For the text-containing cell, return its midpoint in [X, Y] coordinate format. 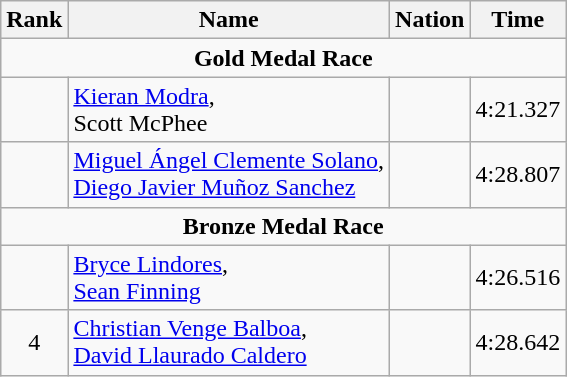
Name [229, 20]
Nation [430, 20]
4:28.807 [518, 174]
Bronze Medal Race [284, 226]
Rank [34, 20]
4:26.516 [518, 278]
4:21.327 [518, 110]
Christian Venge Balboa,David Llaurado Caldero [229, 342]
Time [518, 20]
Bryce Lindores,Sean Finning [229, 278]
Miguel Ángel Clemente Solano,Diego Javier Muñoz Sanchez [229, 174]
Gold Medal Race [284, 58]
4:28.642 [518, 342]
Kieran Modra,Scott McPhee [229, 110]
4 [34, 342]
